Identify which cell holds the provided text, then report its (x, y) central coordinate. 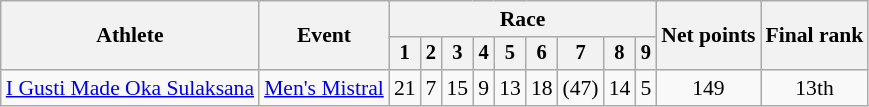
Event (324, 36)
13th (815, 88)
13 (510, 88)
18 (542, 88)
6 (542, 54)
Race (522, 19)
(47) (581, 88)
15 (457, 88)
1 (405, 54)
Men's Mistral (324, 88)
I Gusti Made Oka Sulaksana (130, 88)
8 (620, 54)
4 (484, 54)
14 (620, 88)
Net points (708, 36)
21 (405, 88)
Final rank (815, 36)
149 (708, 88)
3 (457, 54)
2 (432, 54)
Athlete (130, 36)
